Find where the given text appears and provide that cell's center as (X, Y) coordinate. 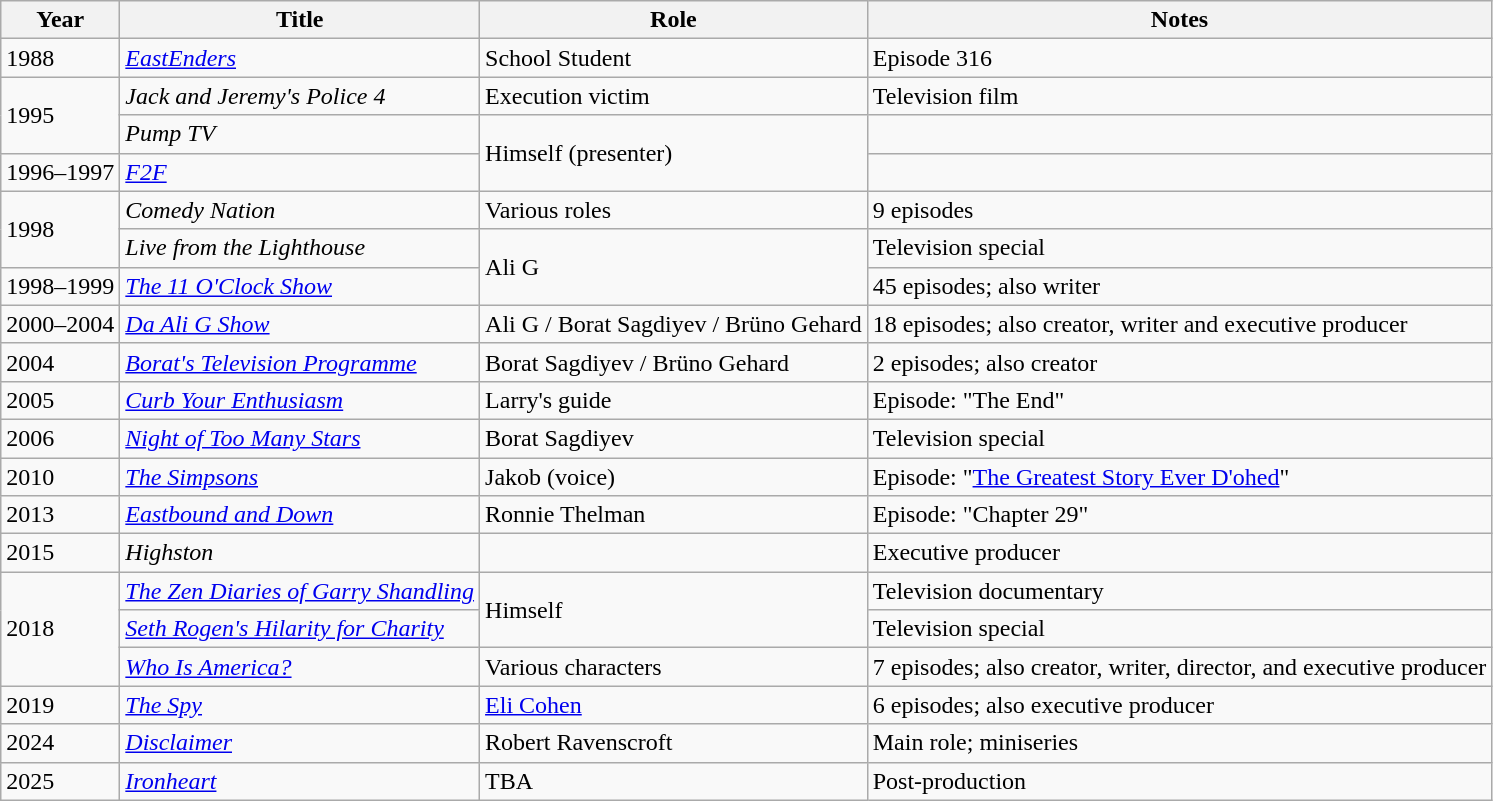
Curb Your Enthusiasm (300, 400)
2004 (60, 362)
EastEnders (300, 58)
2 episodes; also creator (1180, 362)
Jack and Jeremy's Police 4 (300, 96)
Notes (1180, 20)
2024 (60, 743)
The Simpsons (300, 477)
Ironheart (300, 781)
Television film (1180, 96)
Borat's Television Programme (300, 362)
Post-production (1180, 781)
Various roles (674, 210)
Borat Sagdiyev (674, 438)
Episode: "Chapter 29" (1180, 515)
Episode 316 (1180, 58)
F2F (300, 172)
1996–1997 (60, 172)
Live from the Lighthouse (300, 248)
School Student (674, 58)
TBA (674, 781)
The 11 O'Clock Show (300, 286)
Title (300, 20)
Jakob (voice) (674, 477)
Larry's guide (674, 400)
1998 (60, 229)
1995 (60, 115)
Ali G / Borat Sagdiyev / Brüno Gehard (674, 324)
Himself (presenter) (674, 153)
18 episodes; also creator, writer and executive producer (1180, 324)
Robert Ravenscroft (674, 743)
2005 (60, 400)
Episode: "The End" (1180, 400)
2013 (60, 515)
6 episodes; also executive producer (1180, 705)
Comedy Nation (300, 210)
Television documentary (1180, 591)
The Spy (300, 705)
Who Is America? (300, 667)
1998–1999 (60, 286)
Episode: "The Greatest Story Ever D'ohed" (1180, 477)
2019 (60, 705)
Seth Rogen's Hilarity for Charity (300, 629)
2006 (60, 438)
Disclaimer (300, 743)
9 episodes (1180, 210)
Role (674, 20)
Eli Cohen (674, 705)
Borat Sagdiyev / Brüno Gehard (674, 362)
Pump TV (300, 134)
1988 (60, 58)
The Zen Diaries of Garry Shandling (300, 591)
Ali G (674, 267)
2010 (60, 477)
45 episodes; also writer (1180, 286)
Various characters (674, 667)
Himself (674, 610)
Night of Too Many Stars (300, 438)
Highston (300, 553)
7 episodes; also creator, writer, director, and executive producer (1180, 667)
2018 (60, 629)
2000–2004 (60, 324)
Main role; miniseries (1180, 743)
Ronnie Thelman (674, 515)
Executive producer (1180, 553)
2025 (60, 781)
Year (60, 20)
Eastbound and Down (300, 515)
Execution victim (674, 96)
2015 (60, 553)
Da Ali G Show (300, 324)
